Extract the (X, Y) coordinate from the center of the cell holding the provided text.  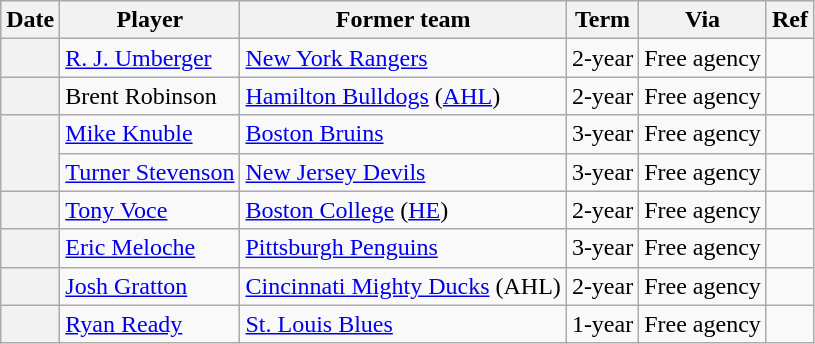
Pittsburgh Penguins (403, 248)
Ryan Ready (150, 324)
Hamilton Bulldogs (AHL) (403, 96)
Player (150, 20)
Via (703, 20)
Ref (790, 20)
R. J. Umberger (150, 58)
Turner Stevenson (150, 172)
Former team (403, 20)
Tony Voce (150, 210)
Brent Robinson (150, 96)
Josh Gratton (150, 286)
Mike Knuble (150, 134)
Boston College (HE) (403, 210)
1-year (602, 324)
Boston Bruins (403, 134)
New Jersey Devils (403, 172)
Date (30, 20)
Eric Meloche (150, 248)
Cincinnati Mighty Ducks (AHL) (403, 286)
St. Louis Blues (403, 324)
Term (602, 20)
New York Rangers (403, 58)
